Find where the given text appears and provide that cell's center as (x, y) coordinate. 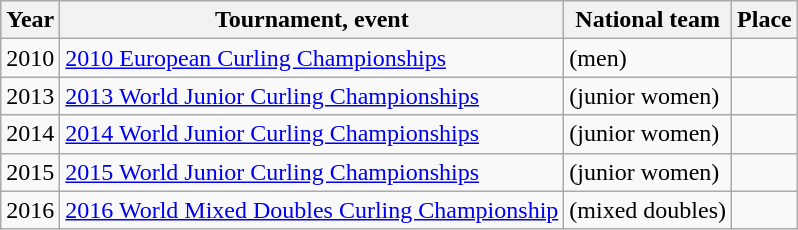
2016 (30, 210)
(mixed doubles) (648, 210)
(men) (648, 58)
2013 (30, 96)
2015 World Junior Curling Championships (312, 172)
2010 European Curling Championships (312, 58)
2014 (30, 134)
National team (648, 20)
2013 World Junior Curling Championships (312, 96)
2014 World Junior Curling Championships (312, 134)
Year (30, 20)
Tournament, event (312, 20)
2010 (30, 58)
2015 (30, 172)
Place (765, 20)
2016 World Mixed Doubles Curling Championship (312, 210)
